Extract the (X, Y) coordinate from the center of the cell holding the provided text.  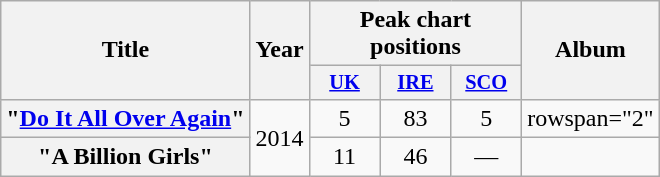
2014 (280, 137)
Album (591, 50)
Title (126, 50)
11 (344, 157)
Peak chart positions (416, 34)
46 (416, 157)
Year (280, 50)
rowspan="2" (591, 118)
"A Billion Girls" (126, 157)
UK (344, 83)
— (486, 157)
83 (416, 118)
"Do It All Over Again" (126, 118)
SCO (486, 83)
IRE (416, 83)
